Return the [X, Y] coordinate for the center point of the cell that contains the specified text.  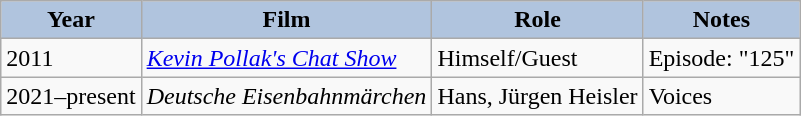
2011 [71, 58]
2021–present [71, 96]
Notes [722, 20]
Hans, Jürgen Heisler [538, 96]
Episode: "125" [722, 58]
Deutsche Eisenbahnmärchen [286, 96]
Year [71, 20]
Role [538, 20]
Voices [722, 96]
Himself/Guest [538, 58]
Film [286, 20]
Kevin Pollak's Chat Show [286, 58]
